Provide the [X, Y] coordinate of the cell's center where the given text is located.  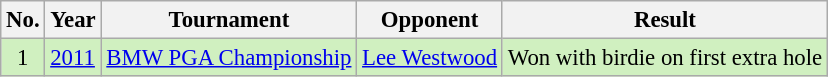
Opponent [430, 20]
Won with birdie on first extra hole [664, 58]
2011 [73, 58]
1 [23, 58]
Tournament [229, 20]
No. [23, 20]
BMW PGA Championship [229, 58]
Year [73, 20]
Lee Westwood [430, 58]
Result [664, 20]
